Find where the given text appears and provide that cell's center as [X, Y] coordinate. 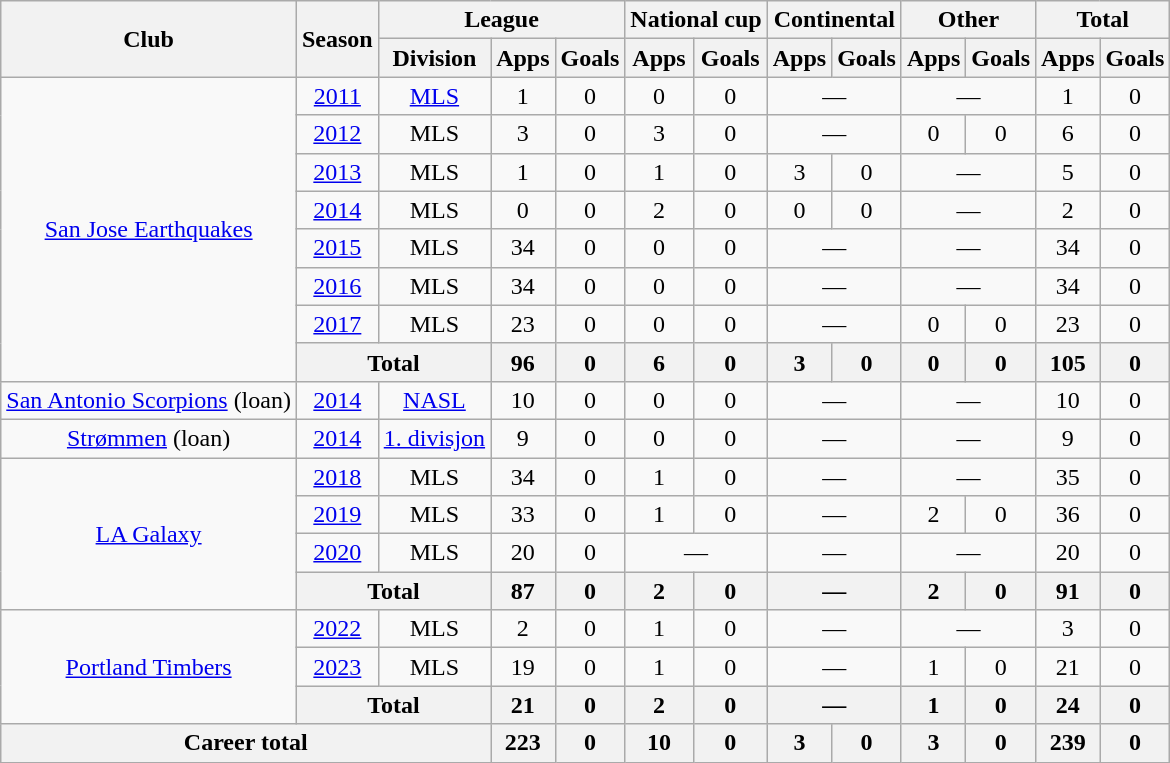
87 [523, 591]
San Jose Earthquakes [149, 229]
2023 [337, 667]
19 [523, 667]
223 [523, 743]
239 [1068, 743]
League [502, 20]
2018 [337, 477]
Season [337, 39]
2020 [337, 553]
5 [1068, 172]
San Antonio Scorpions (loan) [149, 400]
Continental [834, 20]
Portland Timbers [149, 667]
LA Galaxy [149, 534]
35 [1068, 477]
2022 [337, 629]
24 [1068, 705]
2012 [337, 134]
2016 [337, 286]
Club [149, 39]
2013 [337, 172]
2019 [337, 515]
105 [1068, 362]
1. divisjon [434, 438]
2011 [337, 96]
Career total [246, 743]
Other [968, 20]
Division [434, 58]
Strømmen (loan) [149, 438]
NASL [434, 400]
National cup [696, 20]
33 [523, 515]
36 [1068, 515]
2015 [337, 248]
96 [523, 362]
2017 [337, 324]
91 [1068, 591]
